Search for the cell housing the specified text and yield its [x, y] center coordinate. 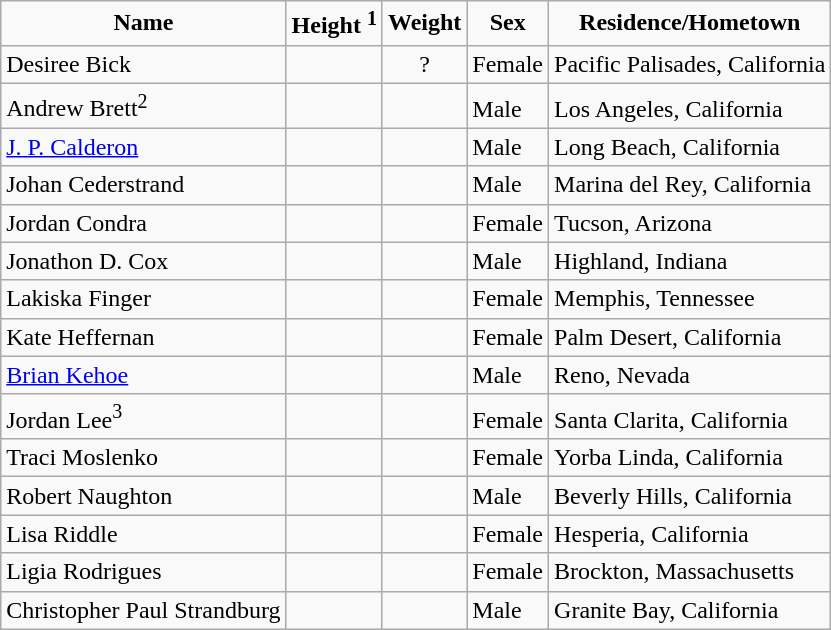
Marina del Rey, California [690, 185]
Sex [508, 24]
Yorba Linda, California [690, 458]
Lisa Riddle [144, 534]
Highland, Indiana [690, 261]
Brian Kehoe [144, 375]
Brockton, Massachusetts [690, 572]
Memphis, Tennessee [690, 299]
Johan Cederstrand [144, 185]
Reno, Nevada [690, 375]
Christopher Paul Strandburg [144, 610]
Lakiska Finger [144, 299]
Weight [424, 24]
Long Beach, California [690, 147]
Hesperia, California [690, 534]
Andrew Brett2 [144, 106]
Residence/Hometown [690, 24]
Palm Desert, California [690, 337]
Tucson, Arizona [690, 223]
Beverly Hills, California [690, 496]
Jordan Condra [144, 223]
Santa Clarita, California [690, 416]
Ligia Rodrigues [144, 572]
Robert Naughton [144, 496]
Kate Heffernan [144, 337]
Traci Moslenko [144, 458]
Granite Bay, California [690, 610]
Jordan Lee3 [144, 416]
? [424, 64]
Height 1 [334, 24]
Desiree Bick [144, 64]
J. P. Calderon [144, 147]
Los Angeles, California [690, 106]
Jonathon D. Cox [144, 261]
Pacific Palisades, California [690, 64]
Name [144, 24]
